Detect which cell encompasses the target text, then output its (x, y) center coordinate. 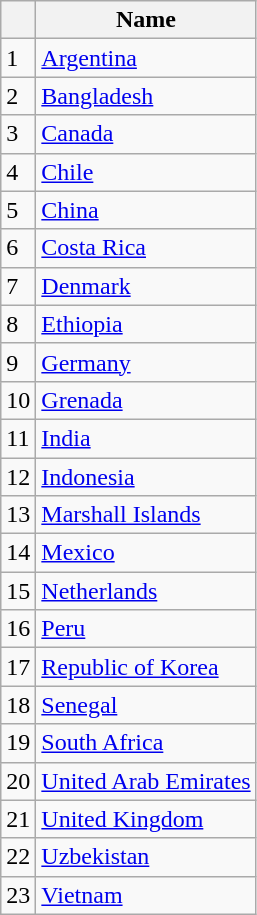
21 (18, 819)
11 (18, 438)
South Africa (146, 743)
18 (18, 705)
1 (18, 58)
Argentina (146, 58)
9 (18, 362)
Indonesia (146, 477)
5 (18, 210)
15 (18, 591)
Netherlands (146, 591)
Republic of Korea (146, 667)
Grenada (146, 400)
Germany (146, 362)
10 (18, 400)
7 (18, 286)
19 (18, 743)
Bangladesh (146, 96)
23 (18, 895)
Peru (146, 629)
Canada (146, 134)
Ethiopia (146, 324)
Marshall Islands (146, 515)
China (146, 210)
Vietnam (146, 895)
Mexico (146, 553)
22 (18, 857)
United Arab Emirates (146, 781)
United Kingdom (146, 819)
16 (18, 629)
2 (18, 96)
India (146, 438)
Uzbekistan (146, 857)
17 (18, 667)
3 (18, 134)
Senegal (146, 705)
Name (146, 20)
4 (18, 172)
14 (18, 553)
20 (18, 781)
Chile (146, 172)
Denmark (146, 286)
12 (18, 477)
Costa Rica (146, 248)
13 (18, 515)
6 (18, 248)
8 (18, 324)
